Capture the cell that displays the provided text and extract its (x, y) central coordinate. 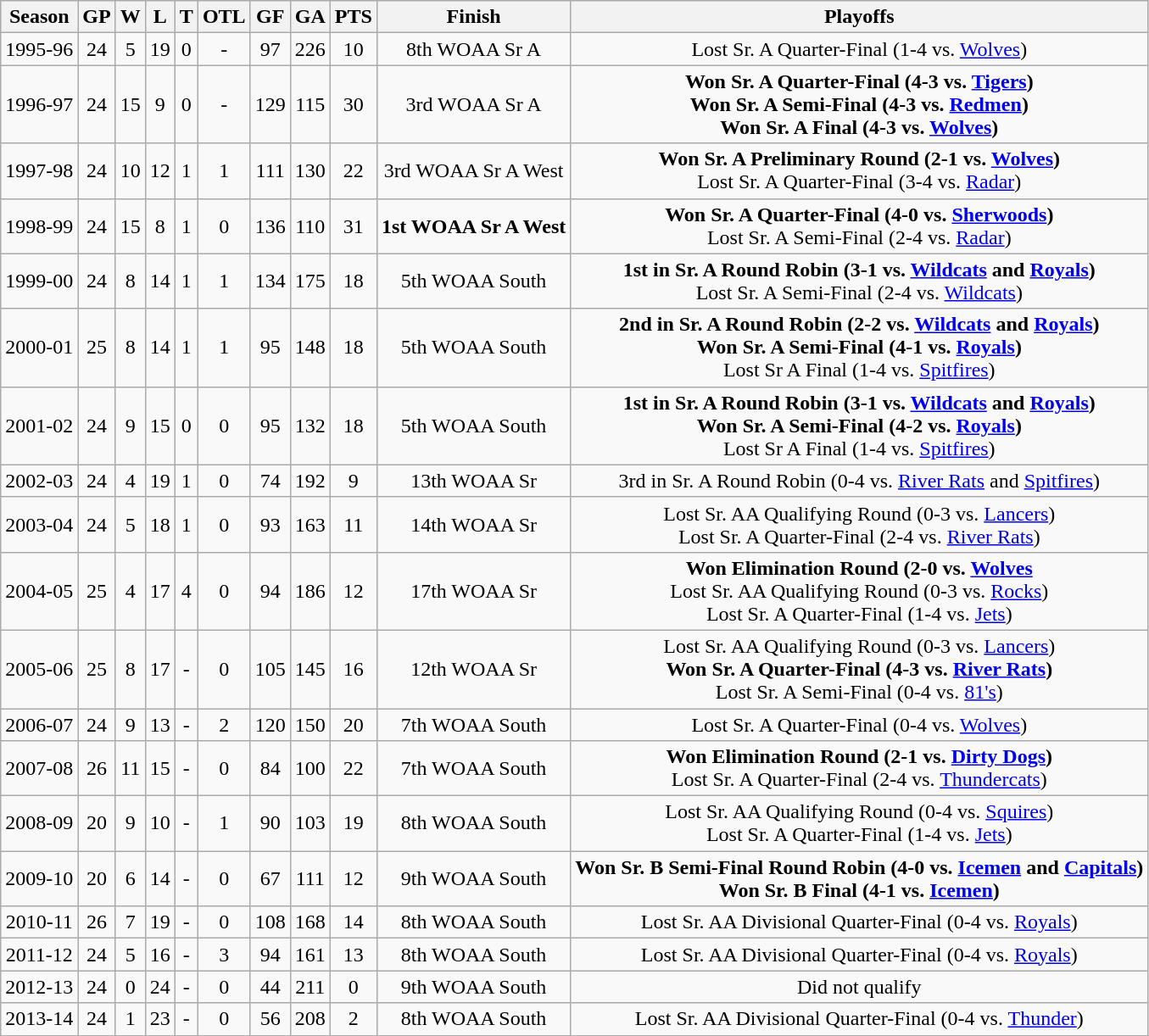
31 (353, 226)
Lost Sr. AA Qualifying Round (0-3 vs. Lancers) Won Sr. A Quarter-Final (4-3 vs. River Rats) Lost Sr. A Semi-Final (0-4 vs. 81's) (860, 669)
93 (270, 524)
7 (131, 922)
186 (310, 591)
14th WOAA Sr (473, 524)
2008-09 (39, 824)
8th WOAA Sr A (473, 49)
Lost Sr. AA Qualifying Round (0-3 vs. Lancers) Lost Sr. A Quarter-Final (2-4 vs. River Rats) (860, 524)
1st WOAA Sr A West (473, 226)
97 (270, 49)
12th WOAA Sr (473, 669)
2005-06 (39, 669)
211 (310, 987)
Won Sr. B Semi-Final Round Robin (4-0 vs. Icemen and Capitals) Won Sr. B Final (4-1 vs. Icemen) (860, 878)
1997-98 (39, 171)
2013-14 (39, 1019)
6 (131, 878)
Did not qualify (860, 987)
23 (159, 1019)
74 (270, 481)
PTS (353, 17)
1st in Sr. A Round Robin (3-1 vs. Wildcats and Royals) Lost Sr. A Semi-Final (2-4 vs. Wildcats) (860, 281)
Finish (473, 17)
3 (224, 955)
2nd in Sr. A Round Robin (2-2 vs. Wildcats and Royals) Won Sr. A Semi-Final (4-1 vs. Royals) Lost Sr A Final (1-4 vs. Spitfires) (860, 348)
130 (310, 171)
208 (310, 1019)
67 (270, 878)
2004-05 (39, 591)
GF (270, 17)
2002-03 (39, 481)
GA (310, 17)
Season (39, 17)
OTL (224, 17)
2001-02 (39, 426)
1996-97 (39, 104)
Won Sr. A Preliminary Round (2-1 vs. Wolves) Lost Sr. A Quarter-Final (3-4 vs. Radar) (860, 171)
129 (270, 104)
Lost Sr. AA Qualifying Round (0-4 vs. Squires) Lost Sr. A Quarter-Final (1-4 vs. Jets) (860, 824)
3rd in Sr. A Round Robin (0-4 vs. River Rats and Spitfires) (860, 481)
2012-13 (39, 987)
145 (310, 669)
17th WOAA Sr (473, 591)
30 (353, 104)
2007-08 (39, 768)
T (187, 17)
Playoffs (860, 17)
148 (310, 348)
163 (310, 524)
168 (310, 922)
W (131, 17)
Won Sr. A Quarter-Final (4-0 vs. Sherwoods) Lost Sr. A Semi-Final (2-4 vs. Radar) (860, 226)
2009-10 (39, 878)
1998-99 (39, 226)
134 (270, 281)
44 (270, 987)
2011-12 (39, 955)
Lost Sr. A Quarter-Final (0-4 vs. Wolves) (860, 725)
100 (310, 768)
90 (270, 824)
120 (270, 725)
Lost Sr. AA Divisional Quarter-Final (0-4 vs. Thunder) (860, 1019)
1995-96 (39, 49)
175 (310, 281)
56 (270, 1019)
192 (310, 481)
Won Sr. A Quarter-Final (4-3 vs. Tigers) Won Sr. A Semi-Final (4-3 vs. Redmen) Won Sr. A Final (4-3 vs. Wolves) (860, 104)
110 (310, 226)
Won Elimination Round (2-0 vs. Wolves Lost Sr. AA Qualifying Round (0-3 vs. Rocks) Lost Sr. A Quarter-Final (1-4 vs. Jets) (860, 591)
136 (270, 226)
Lost Sr. A Quarter-Final (1-4 vs. Wolves) (860, 49)
2003-04 (39, 524)
L (159, 17)
103 (310, 824)
226 (310, 49)
150 (310, 725)
3rd WOAA Sr A (473, 104)
GP (97, 17)
108 (270, 922)
3rd WOAA Sr A West (473, 171)
2000-01 (39, 348)
1st in Sr. A Round Robin (3-1 vs. Wildcats and Royals) Won Sr. A Semi-Final (4-2 vs. Royals) Lost Sr A Final (1-4 vs. Spitfires) (860, 426)
84 (270, 768)
2010-11 (39, 922)
Won Elimination Round (2-1 vs. Dirty Dogs) Lost Sr. A Quarter-Final (2-4 vs. Thundercats) (860, 768)
161 (310, 955)
1999-00 (39, 281)
13th WOAA Sr (473, 481)
115 (310, 104)
105 (270, 669)
132 (310, 426)
2006-07 (39, 725)
